Extract the [X, Y] coordinate from the center of the cell holding the provided text.  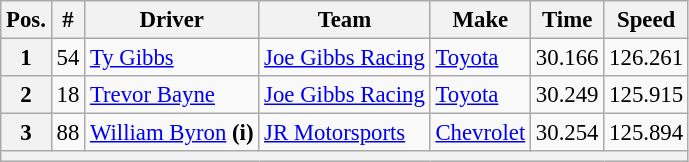
2 [26, 95]
30.254 [568, 133]
30.249 [568, 95]
54 [68, 58]
Make [480, 20]
126.261 [646, 58]
Driver [172, 20]
Team [344, 20]
125.915 [646, 95]
Trevor Bayne [172, 95]
18 [68, 95]
Ty Gibbs [172, 58]
1 [26, 58]
125.894 [646, 133]
Pos. [26, 20]
# [68, 20]
Time [568, 20]
3 [26, 133]
88 [68, 133]
JR Motorsports [344, 133]
30.166 [568, 58]
Speed [646, 20]
William Byron (i) [172, 133]
Chevrolet [480, 133]
